Capture the cell that displays the provided text and extract its [X, Y] central coordinate. 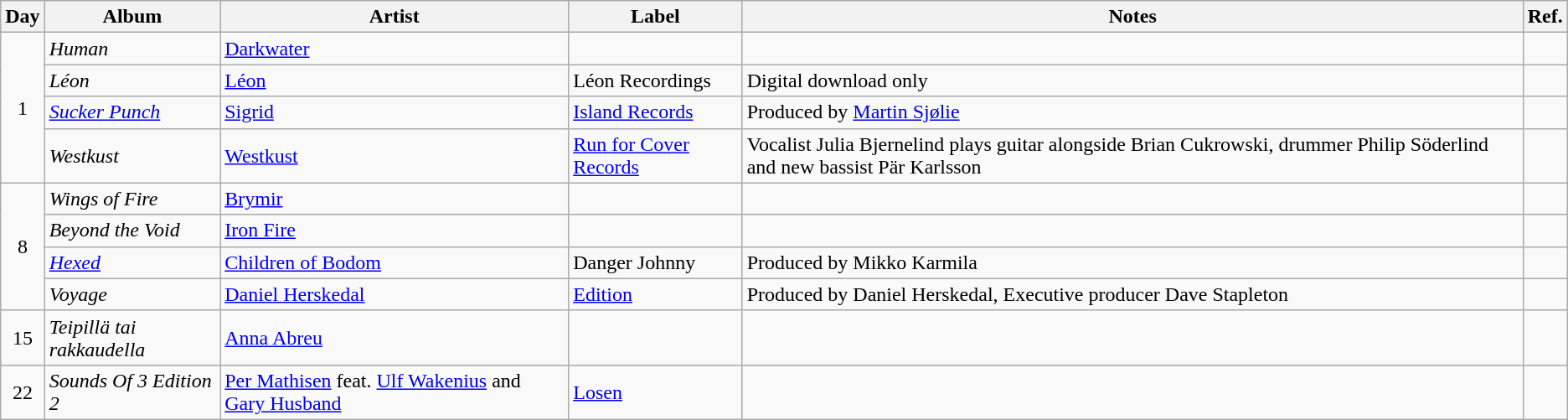
Darkwater [395, 49]
Children of Bodom [395, 262]
Label [655, 17]
22 [23, 392]
Beyond the Void [132, 231]
Run for Cover Records [655, 156]
8 [23, 246]
Notes [1132, 17]
Brymir [395, 199]
Sucker Punch [132, 112]
Day [23, 17]
Danger Johnny [655, 262]
Losen [655, 392]
Edition [655, 294]
Human [132, 49]
1 [23, 107]
Produced by Daniel Herskedal, Executive producer Dave Stapleton [1132, 294]
Sounds Of 3 Edition 2 [132, 392]
Album [132, 17]
Per Mathisen feat. Ulf Wakenius and Gary Husband [395, 392]
Sigrid [395, 112]
Teipillä tai rakkaudella [132, 337]
Digital download only [1132, 80]
15 [23, 337]
Léon Recordings [655, 80]
Voyage [132, 294]
Hexed [132, 262]
Ref. [1545, 17]
Artist [395, 17]
Iron Fire [395, 231]
Anna Abreu [395, 337]
Produced by Mikko Karmila [1132, 262]
Wings of Fire [132, 199]
Produced by Martin Sjølie [1132, 112]
Vocalist Julia Bjernelind plays guitar alongside Brian Cukrowski, drummer Philip Söderlind and new bassist Pär Karlsson [1132, 156]
Island Records [655, 112]
Daniel Herskedal [395, 294]
